Locate the cell with the specified text and output its [X, Y] center coordinate. 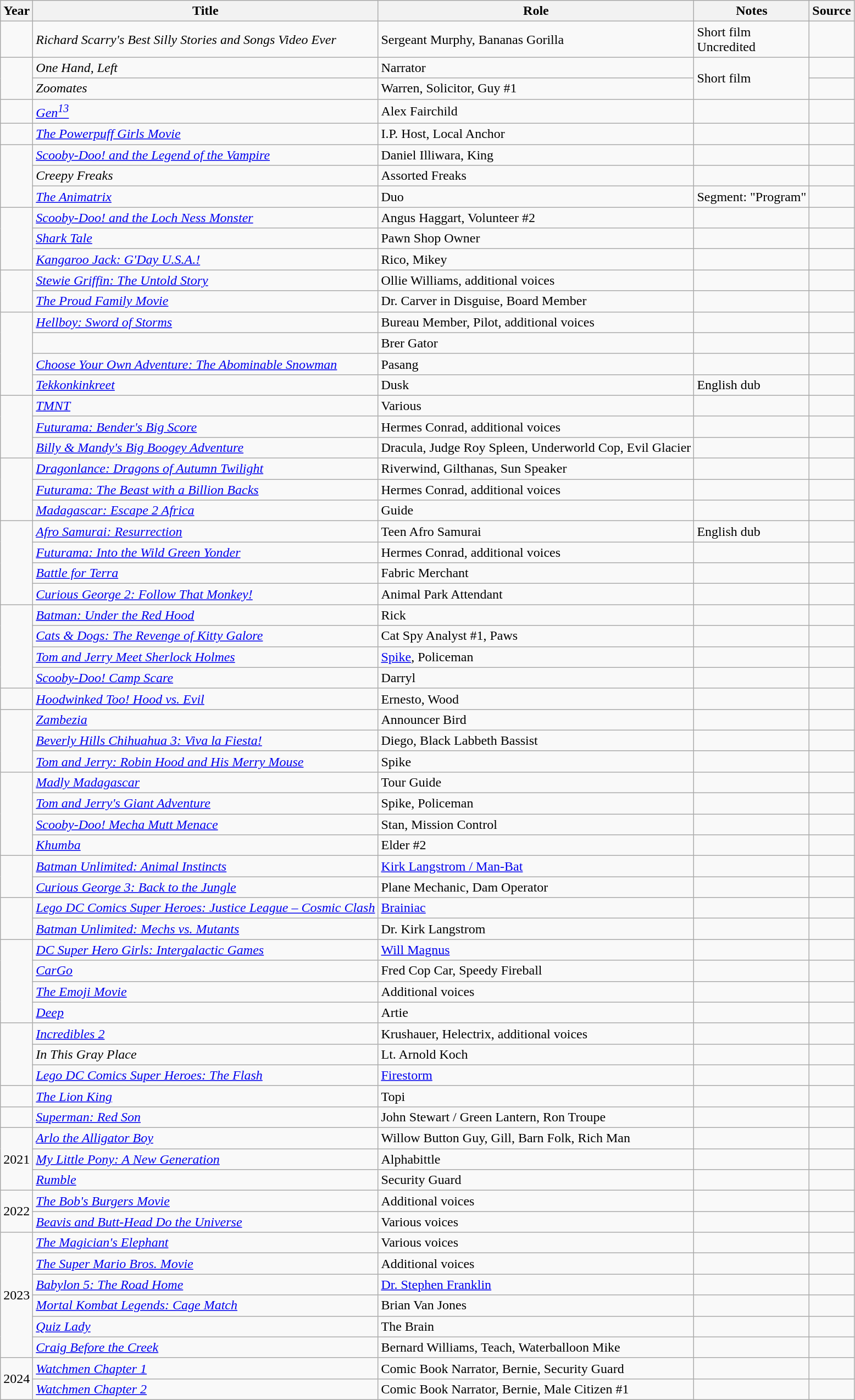
Assorted Freaks [536, 176]
Dr. Stephen Franklin [536, 1285]
Daniel Illiwara, King [536, 155]
Tom and Jerry: Robin Hood and His Merry Mouse [206, 761]
Elder #2 [536, 845]
Riverwind, Gilthanas, Sun Speaker [536, 469]
Choose Your Own Adventure: The Abominable Snowman [206, 364]
John Stewart / Green Lantern, Ron Troupe [536, 1117]
Quiz Lady [206, 1326]
Artie [536, 1012]
My Little Pony: A New Generation [206, 1159]
Kirk Langstrom / Man-Bat [536, 866]
2024 [16, 1379]
Animal Park Attendant [536, 594]
The Lion King [206, 1096]
Announcer Bird [536, 720]
CarGo [206, 971]
I.P. Host, Local Anchor [536, 134]
Short filmUncredited [752, 40]
Zoomates [206, 88]
2021 [16, 1159]
Gen13 [206, 111]
The Magician's Elephant [206, 1243]
Khumba [206, 845]
Fred Cop Car, Speedy Fireball [536, 971]
Hellboy: Sword of Storms [206, 322]
TMNT [206, 406]
Watchmen Chapter 1 [206, 1368]
One Hand, Left [206, 68]
Diego, Black Labbeth Bassist [536, 740]
Watchmen Chapter 2 [206, 1389]
Tom and Jerry Meet Sherlock Holmes [206, 657]
Pasang [536, 364]
Alphabittle [536, 1159]
Brainiac [536, 908]
Will Magnus [536, 950]
Security Guard [536, 1180]
Scooby-Doo! Mecha Mutt Menace [206, 824]
Futurama: Bender's Big Score [206, 427]
Curious George 2: Follow That Monkey! [206, 594]
In This Gray Place [206, 1054]
Source [832, 11]
Dr. Carver in Disguise, Board Member [536, 301]
Plane Mechanic, Dam Operator [536, 887]
Hoodwinked Too! Hood vs. Evil [206, 699]
Rico, Mikey [536, 259]
The Bob's Burgers Movie [206, 1201]
Comic Book Narrator, Bernie, Male Citizen #1 [536, 1389]
Guide [536, 511]
Firestorm [536, 1075]
Craig Before the Creek [206, 1347]
Curious George 3: Back to the Jungle [206, 887]
DC Super Hero Girls: Intergalactic Games [206, 950]
Billy & Mandy's Big Boogey Adventure [206, 447]
The Brain [536, 1326]
Brian Van Jones [536, 1305]
Alex Fairchild [536, 111]
Sergeant Murphy, Bananas Gorilla [536, 40]
Batman Unlimited: Animal Instincts [206, 866]
Scooby-Doo! and the Loch Ness Monster [206, 218]
Creepy Freaks [206, 176]
Teen Afro Samurai [536, 532]
Arlo the Alligator Boy [206, 1138]
Batman: Under the Red Hood [206, 615]
Ollie Williams, additional voices [536, 280]
Madagascar: Escape 2 Africa [206, 511]
Kangaroo Jack: G'Day U.S.A.! [206, 259]
Angus Haggart, Volunteer #2 [536, 218]
Futurama: Into the Wild Green Yonder [206, 552]
Krushauer, Helectrix, additional voices [536, 1033]
Futurama: The Beast with a Billion Backs [206, 490]
Babylon 5: The Road Home [206, 1285]
The Emoji Movie [206, 992]
Batman Unlimited: Mechs vs. Mutants [206, 929]
Dragonlance: Dragons of Autumn Twilight [206, 469]
Richard Scarry's Best Silly Stories and Songs Video Ever [206, 40]
Comic Book Narrator, Bernie, Security Guard [536, 1368]
Darryl [536, 678]
Mortal Kombat Legends: Cage Match [206, 1305]
Ernesto, Wood [536, 699]
Pawn Shop Owner [536, 239]
Dr. Kirk Langstrom [536, 929]
Duo [536, 197]
Topi [536, 1096]
Scooby-Doo! Camp Scare [206, 678]
Warren, Solicitor, Guy #1 [536, 88]
Beavis and Butt-Head Do the Universe [206, 1222]
Year [16, 11]
The Super Mario Bros. Movie [206, 1264]
Fabric Merchant [536, 573]
The Proud Family Movie [206, 301]
Cats & Dogs: The Revenge of Kitty Galore [206, 636]
Title [206, 11]
Shark Tale [206, 239]
Afro Samurai: Resurrection [206, 532]
Lt. Arnold Koch [536, 1054]
Tekkonkinkreet [206, 385]
2022 [16, 1211]
The Animatrix [206, 197]
Scooby-Doo! and the Legend of the Vampire [206, 155]
Lego DC Comics Super Heroes: Justice League – Cosmic Clash [206, 908]
Beverly Hills Chihuahua 3: Viva la Fiesta! [206, 740]
Role [536, 11]
The Powerpuff Girls Movie [206, 134]
Stan, Mission Control [536, 824]
Rumble [206, 1180]
Segment: "Program" [752, 197]
Lego DC Comics Super Heroes: The Flash [206, 1075]
Dracula, Judge Roy Spleen, Underworld Cop, Evil Glacier [536, 447]
Notes [752, 11]
2023 [16, 1295]
Superman: Red Son [206, 1117]
Bernard Williams, Teach, Waterballoon Mike [536, 1347]
Madly Madagascar [206, 782]
Battle for Terra [206, 573]
Spike [536, 761]
Cat Spy Analyst #1, Paws [536, 636]
Narrator [536, 68]
Short film [752, 78]
Various [536, 406]
Willow Button Guy, Gill, Barn Folk, Rich Man [536, 1138]
Bureau Member, Pilot, additional voices [536, 322]
Rick [536, 615]
Dusk [536, 385]
Zambezia [206, 720]
Incredibles 2 [206, 1033]
Deep [206, 1012]
Brer Gator [536, 343]
Stewie Griffin: The Untold Story [206, 280]
Tom and Jerry's Giant Adventure [206, 804]
Tour Guide [536, 782]
